Return the (x, y) coordinate for the center point of the cell that contains the specified text.  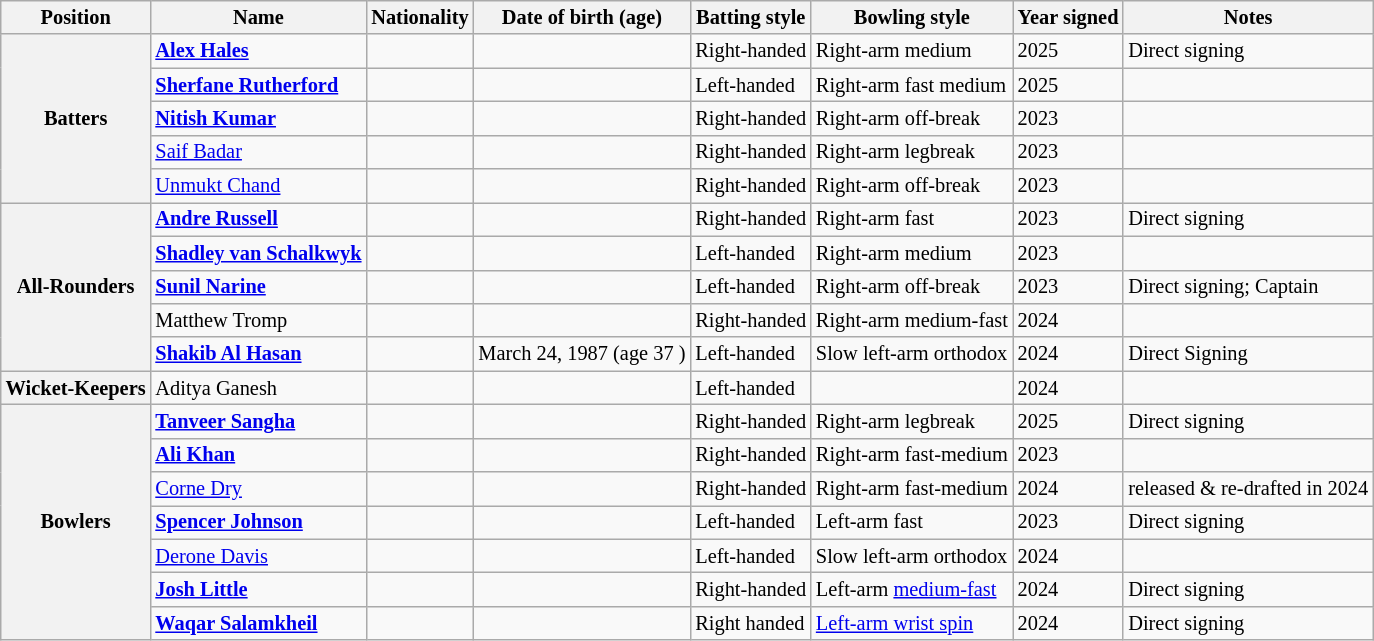
Josh Little (258, 589)
Matthew Tromp (258, 320)
Sherfane Rutherford (258, 85)
Ali Khan (258, 455)
Year signed (1068, 17)
Direct signing; Captain (1248, 287)
Left-arm fast (912, 522)
All-Rounders (76, 286)
March 24, 1987 (age 37 ) (582, 354)
Aditya Ganesh (258, 388)
Bowlers (76, 522)
Right-arm fast (912, 219)
Alex Hales (258, 51)
Bowling style (912, 17)
released & re-drafted in 2024 (1248, 489)
Left-arm wrist spin (912, 623)
Nationality (420, 17)
Spencer Johnson (258, 522)
Left-arm medium-fast (912, 589)
Right handed (750, 623)
Shadley van Schalkwyk (258, 253)
Date of birth (age) (582, 17)
Andre Russell (258, 219)
Derone Davis (258, 556)
Notes (1248, 17)
Shakib Al Hasan (258, 354)
Direct Signing (1248, 354)
Right-arm medium-fast (912, 320)
Corne Dry (258, 489)
Unmukt Chand (258, 186)
Name (258, 17)
Batters (76, 118)
Right-arm fast medium (912, 85)
Tanveer Sangha (258, 421)
Saif Badar (258, 152)
Batting style (750, 17)
Position (76, 17)
Waqar Salamkheil (258, 623)
Sunil Narine (258, 287)
Wicket-Keepers (76, 388)
Nitish Kumar (258, 118)
